Search for the cell housing the specified text and yield its [x, y] center coordinate. 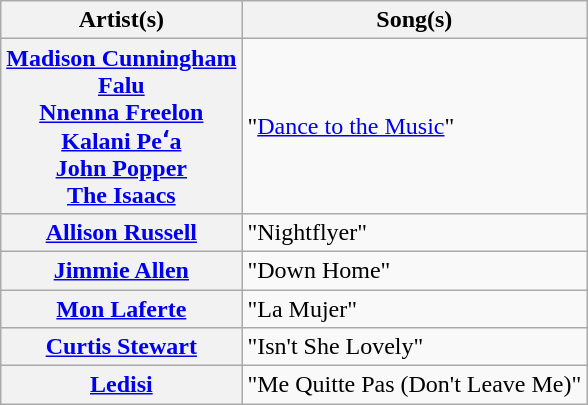
"La Mujer" [414, 309]
Allison Russell [122, 232]
Artist(s) [122, 20]
Madison CunninghamFaluNnenna FreelonKalani PeʻaJohn PopperThe Isaacs [122, 126]
"Nightflyer" [414, 232]
Jimmie Allen [122, 270]
"Me Quitte Pas (Don't Leave Me)" [414, 385]
Mon Laferte [122, 309]
"Dance to the Music" [414, 126]
Song(s) [414, 20]
Ledisi [122, 385]
"Isn't She Lovely" [414, 347]
Curtis Stewart [122, 347]
"Down Home" [414, 270]
